From the cell containing the given text, extract its center point as (X, Y) coordinate. 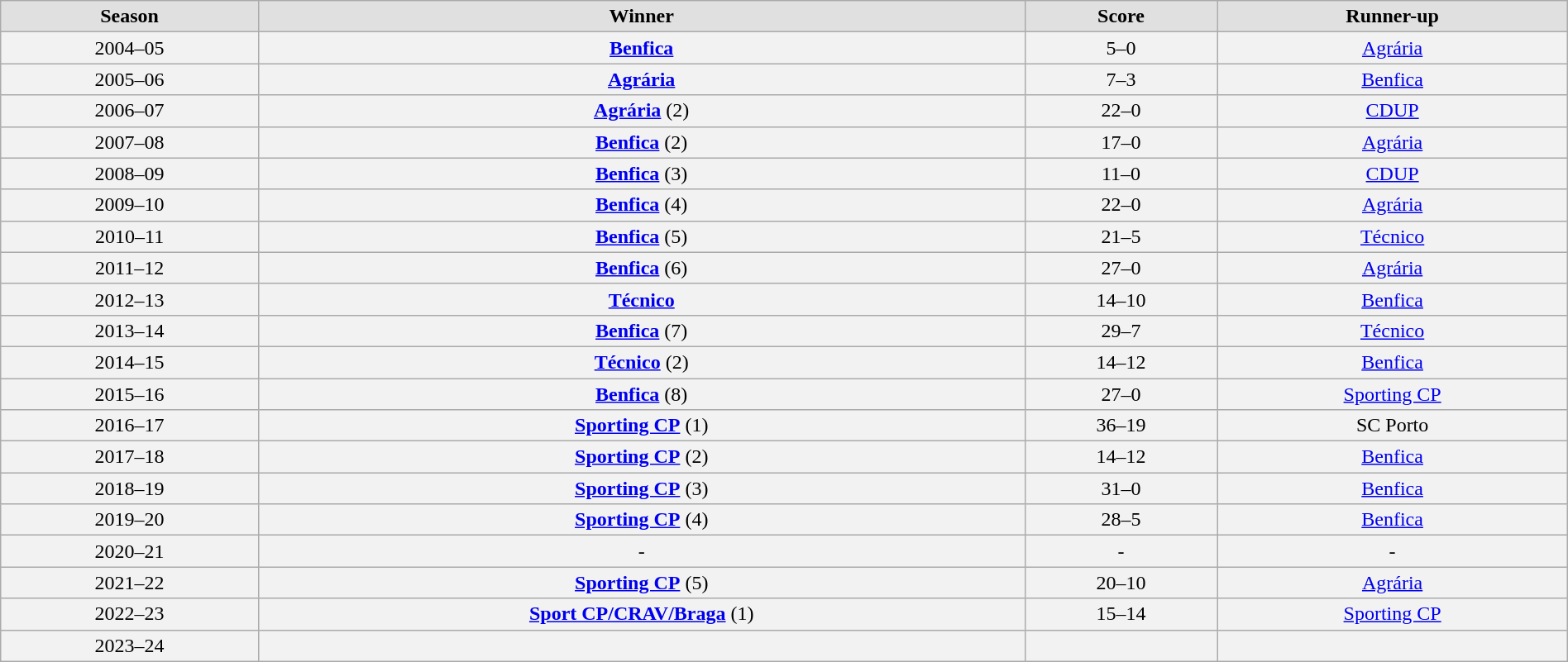
2020–21 (130, 551)
Sporting CP (5) (642, 583)
2014–15 (130, 362)
2006–07 (130, 111)
Benfica (7) (642, 331)
Benfica (8) (642, 394)
31–0 (1121, 488)
2012–13 (130, 299)
Benfica (2) (642, 142)
2009–10 (130, 205)
36–19 (1121, 426)
2007–08 (130, 142)
2015–16 (130, 394)
2017–18 (130, 457)
Benfica (5) (642, 236)
14–10 (1121, 299)
2022–23 (130, 614)
28–5 (1121, 520)
Sporting CP (2) (642, 457)
21–5 (1121, 236)
15–14 (1121, 614)
SC Porto (1393, 426)
2010–11 (130, 236)
Sporting CP (3) (642, 488)
2004–05 (130, 48)
20–10 (1121, 583)
5–0 (1121, 48)
2023–24 (130, 645)
Benfica (6) (642, 268)
Técnico (2) (642, 362)
Score (1121, 17)
2021–22 (130, 583)
17–0 (1121, 142)
Winner (642, 17)
Agrária (2) (642, 111)
Benfica (4) (642, 205)
2013–14 (130, 331)
2018–19 (130, 488)
7–3 (1121, 79)
2011–12 (130, 268)
29–7 (1121, 331)
2005–06 (130, 79)
Benfica (3) (642, 174)
Sporting CP (4) (642, 520)
2019–20 (130, 520)
Season (130, 17)
11–0 (1121, 174)
2008–09 (130, 174)
Sport CP/CRAV/Braga (1) (642, 614)
Runner-up (1393, 17)
Sporting CP (1) (642, 426)
2016–17 (130, 426)
